Capture the cell that displays the provided text and extract its [x, y] central coordinate. 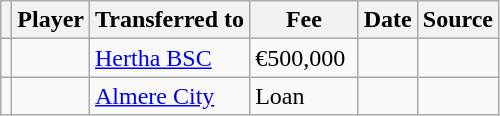
Transferred to [170, 20]
Date [388, 20]
Player [51, 20]
Source [458, 20]
€500,000 [304, 58]
Almere City [170, 96]
Loan [304, 96]
Hertha BSC [170, 58]
Fee [304, 20]
